Locate the cell with the specified text and output its (x, y) center coordinate. 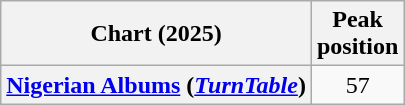
Peakposition (357, 34)
Nigerian Albums (TurnTable) (156, 85)
57 (357, 85)
Chart (2025) (156, 34)
